Locate the cell with the specified text and output its (X, Y) center coordinate. 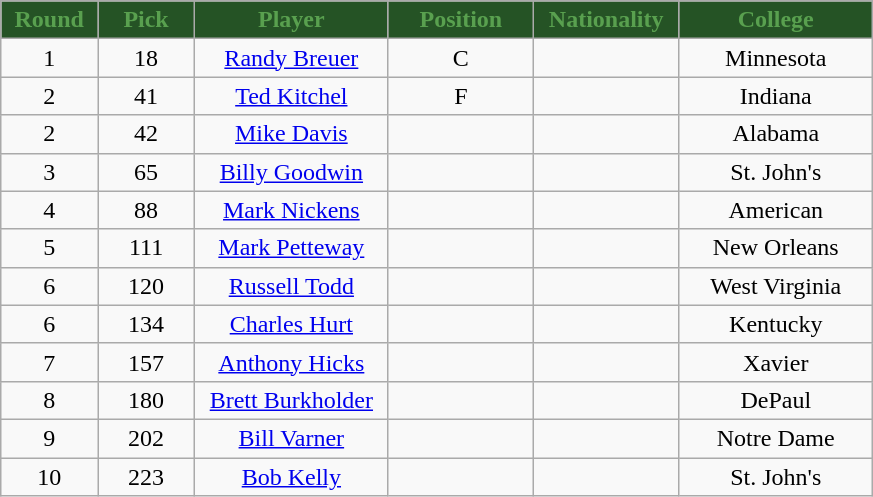
180 (146, 400)
Mark Nickens (291, 210)
1 (50, 58)
American (776, 210)
3 (50, 172)
9 (50, 438)
5 (50, 248)
Notre Dame (776, 438)
Mark Petteway (291, 248)
Brett Burkholder (291, 400)
Pick (146, 20)
134 (146, 324)
10 (50, 477)
65 (146, 172)
7 (50, 362)
College (776, 20)
Alabama (776, 134)
Anthony Hicks (291, 362)
120 (146, 286)
Randy Breuer (291, 58)
West Virginia (776, 286)
Billy Goodwin (291, 172)
Xavier (776, 362)
41 (146, 96)
42 (146, 134)
F (460, 96)
Charles Hurt (291, 324)
Position (460, 20)
111 (146, 248)
Russell Todd (291, 286)
88 (146, 210)
Round (50, 20)
Indiana (776, 96)
Player (291, 20)
202 (146, 438)
18 (146, 58)
Minnesota (776, 58)
4 (50, 210)
DePaul (776, 400)
C (460, 58)
Kentucky (776, 324)
Nationality (606, 20)
223 (146, 477)
Bob Kelly (291, 477)
Ted Kitchel (291, 96)
New Orleans (776, 248)
8 (50, 400)
Mike Davis (291, 134)
157 (146, 362)
Bill Varner (291, 438)
